Identify which cell holds the provided text, then report its (X, Y) central coordinate. 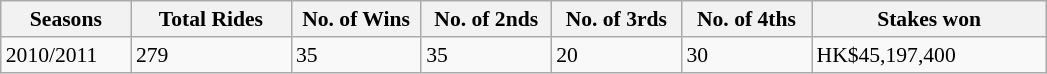
No. of 4ths (746, 19)
HK$45,197,400 (930, 55)
No. of 3rds (616, 19)
279 (211, 55)
Stakes won (930, 19)
2010/2011 (66, 55)
20 (616, 55)
Total Rides (211, 19)
30 (746, 55)
No. of Wins (356, 19)
Seasons (66, 19)
No. of 2nds (486, 19)
